Detect which cell encompasses the target text, then output its [X, Y] center coordinate. 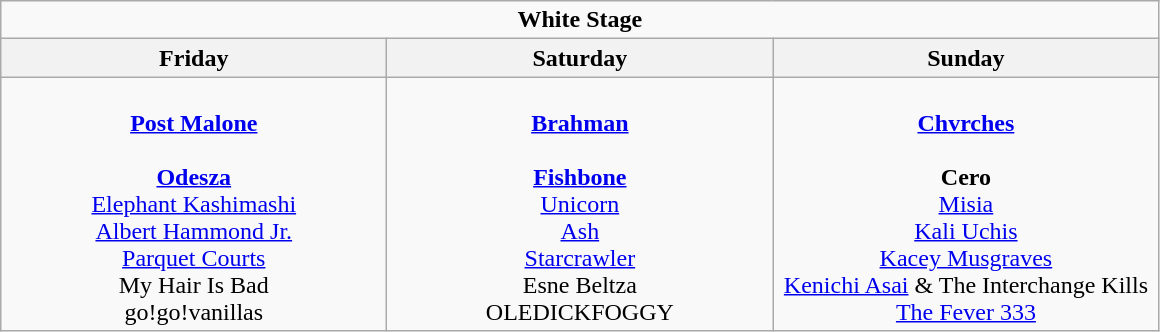
Chvrches Cero Misia Kali Uchis Kacey Musgraves Kenichi Asai & The Interchange Kills The Fever 333 [966, 204]
Brahman Fishbone Unicorn Ash Starcrawler Esne Beltza OLEDICKFOGGY [580, 204]
Friday [194, 58]
Saturday [580, 58]
Post Malone Odesza Elephant Kashimashi Albert Hammond Jr. Parquet Courts My Hair Is Bad go!go!vanillas [194, 204]
White Stage [580, 20]
Sunday [966, 58]
